Capture the cell that displays the provided text and extract its [x, y] central coordinate. 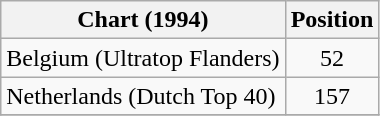
Belgium (Ultratop Flanders) [143, 58]
Chart (1994) [143, 20]
Position [332, 20]
157 [332, 96]
Netherlands (Dutch Top 40) [143, 96]
52 [332, 58]
